Return (x, y) of the center of cell containing provided text 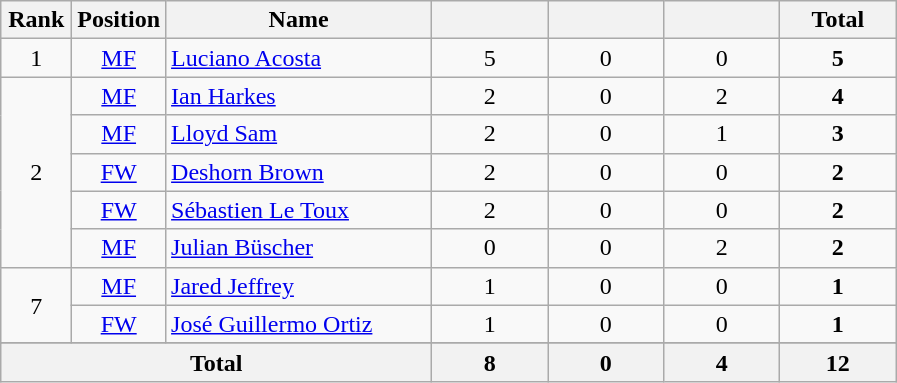
Sébastien Le Toux (299, 210)
José Guillermo Ortiz (299, 324)
Jared Jeffrey (299, 286)
Ian Harkes (299, 96)
Lloyd Sam (299, 134)
Rank (36, 20)
Julian Büscher (299, 248)
3 (838, 134)
Deshorn Brown (299, 172)
12 (838, 362)
Name (299, 20)
8 (490, 362)
Position (119, 20)
7 (36, 305)
Luciano Acosta (299, 58)
